Determine the (x, y) coordinate at the center of the cell enclosing the given text.  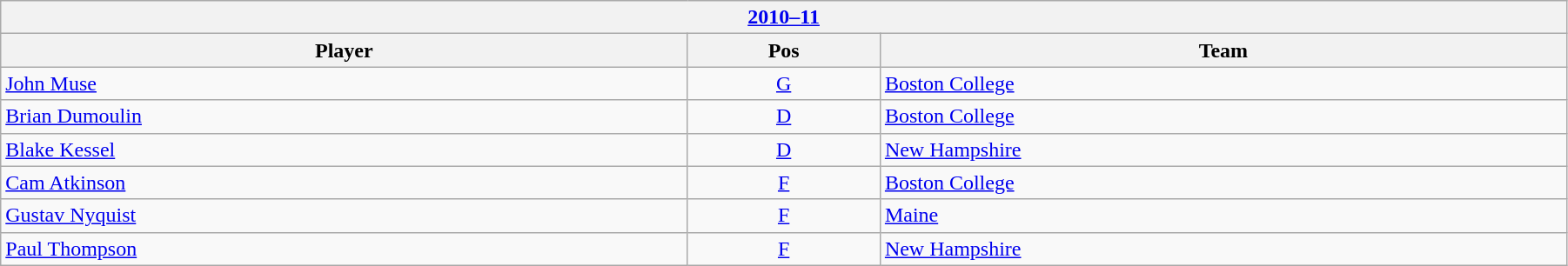
Blake Kessel (345, 150)
Team (1223, 50)
Maine (1223, 216)
G (783, 83)
Pos (783, 50)
2010–11 (784, 17)
Brian Dumoulin (345, 116)
Player (345, 50)
Cam Atkinson (345, 183)
Paul Thompson (345, 249)
Gustav Nyquist (345, 216)
John Muse (345, 83)
